Find where the given text appears and provide that cell's center as (x, y) coordinate. 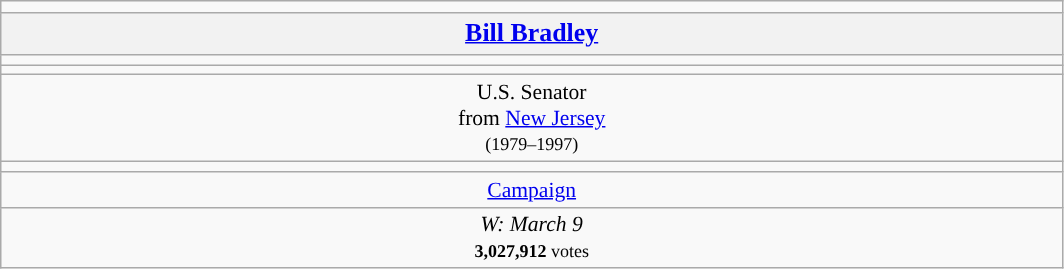
Bill Bradley (532, 34)
W: March 93,027,912 votes (532, 238)
Campaign (532, 190)
U.S. Senatorfrom New Jersey(1979–1997) (532, 118)
